From the cell containing the given text, extract its center point as [x, y] coordinate. 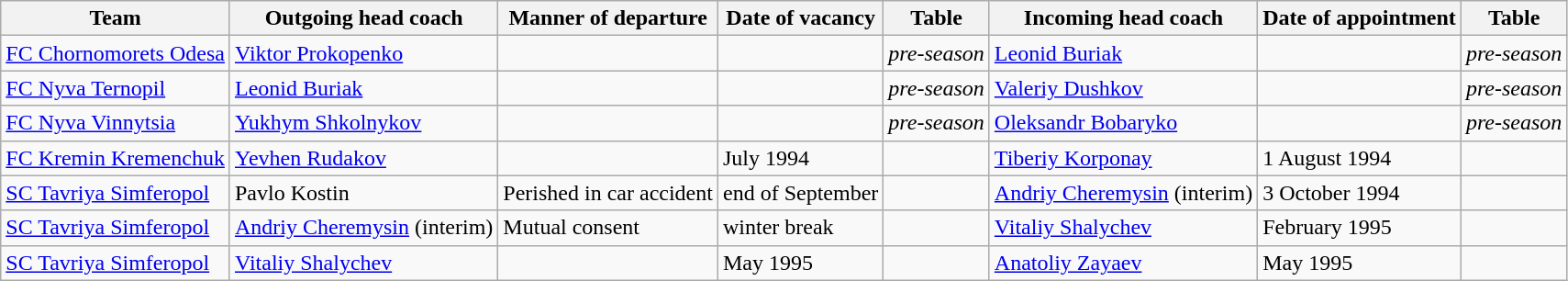
Date of vacancy [800, 18]
Outgoing head coach [363, 18]
winter break [800, 228]
1 August 1994 [1360, 158]
Viktor Prokopenko [363, 53]
FC Kremin Kremenchuk [116, 158]
Mutual consent [608, 228]
end of September [800, 193]
Valeriy Dushkov [1123, 88]
Team [116, 18]
Anatoliy Zayaev [1123, 263]
3 October 1994 [1360, 193]
Yukhym Shkolnykov [363, 123]
Yevhen Rudakov [363, 158]
FC Nyva Ternopil [116, 88]
Tiberiy Korponay [1123, 158]
FC Chornomorets Odesa [116, 53]
Incoming head coach [1123, 18]
Pavlo Kostin [363, 193]
July 1994 [800, 158]
Oleksandr Bobaryko [1123, 123]
Date of appointment [1360, 18]
Manner of departure [608, 18]
February 1995 [1360, 228]
Perished in car accident [608, 193]
FC Nyva Vinnytsia [116, 123]
